Output the (X, Y) coordinate of the center of the cell containing the given text.  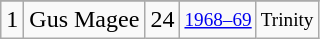
Trinity (287, 20)
Gus Magee (84, 20)
1 (12, 20)
1968–69 (218, 20)
24 (162, 20)
